Provide the [X, Y] coordinate of the cell's center where the given text is located.  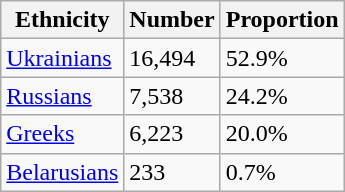
7,538 [172, 96]
0.7% [282, 172]
Proportion [282, 20]
52.9% [282, 58]
Ukrainians [62, 58]
20.0% [282, 134]
233 [172, 172]
24.2% [282, 96]
6,223 [172, 134]
Ethnicity [62, 20]
Belarusians [62, 172]
Russians [62, 96]
16,494 [172, 58]
Greeks [62, 134]
Number [172, 20]
